Scan for the cell matching the given text and deliver its (x, y) coordinate at center. 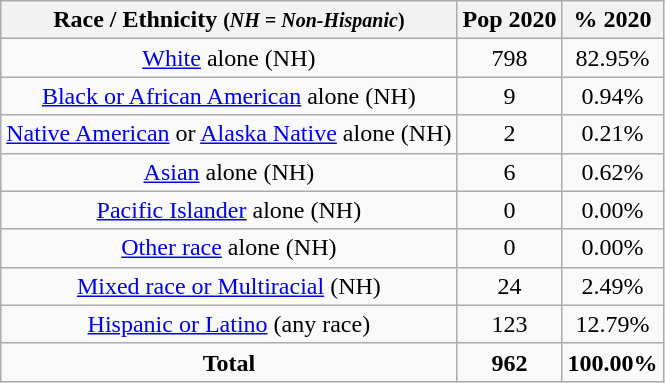
12.79% (612, 324)
798 (510, 58)
Mixed race or Multiracial (NH) (229, 286)
0.62% (612, 172)
2.49% (612, 286)
123 (510, 324)
Pop 2020 (510, 20)
6 (510, 172)
% 2020 (612, 20)
Hispanic or Latino (any race) (229, 324)
2 (510, 134)
Total (229, 362)
Black or African American alone (NH) (229, 96)
Asian alone (NH) (229, 172)
0.21% (612, 134)
24 (510, 286)
9 (510, 96)
962 (510, 362)
82.95% (612, 58)
100.00% (612, 362)
Native American or Alaska Native alone (NH) (229, 134)
0.94% (612, 96)
Other race alone (NH) (229, 248)
Race / Ethnicity (NH = Non-Hispanic) (229, 20)
White alone (NH) (229, 58)
Pacific Islander alone (NH) (229, 210)
